Provide the [X, Y] coordinate of the cell's center where the given text is located.  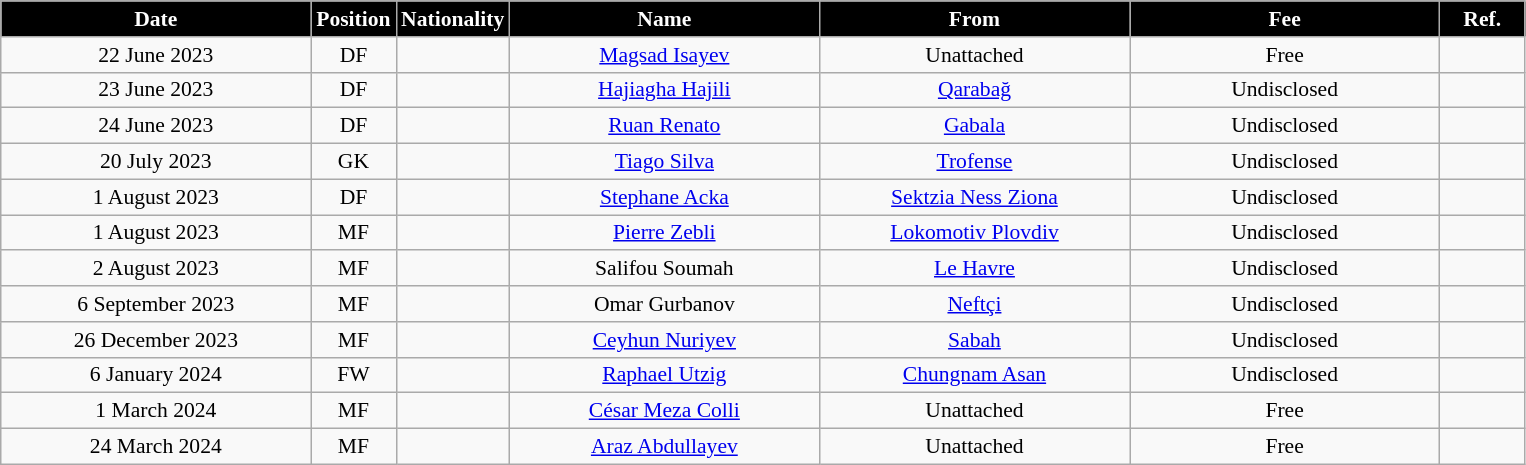
24 March 2024 [156, 447]
Ceyhun Nuriyev [664, 340]
6 January 2024 [156, 375]
1 March 2024 [156, 411]
Ref. [1482, 19]
Hajiagha Hajili [664, 90]
Tiago Silva [664, 162]
Le Havre [974, 269]
23 June 2023 [156, 90]
26 December 2023 [156, 340]
Gabala [974, 126]
Date [156, 19]
Stephane Acka [664, 197]
Trofense [974, 162]
Ruan Renato [664, 126]
FW [354, 375]
Araz Abdullayev [664, 447]
Chungnam Asan [974, 375]
6 September 2023 [156, 304]
Qarabağ [974, 90]
GK [354, 162]
Raphael Utzig [664, 375]
Fee [1285, 19]
Neftçi [974, 304]
Magsad Isayev [664, 55]
César Meza Colli [664, 411]
Position [354, 19]
Sabah [974, 340]
24 June 2023 [156, 126]
From [974, 19]
Sektzia Ness Ziona [974, 197]
22 June 2023 [156, 55]
Salifou Soumah [664, 269]
Omar Gurbanov [664, 304]
20 July 2023 [156, 162]
Lokomotiv Plovdiv [974, 233]
Pierre Zebli [664, 233]
Nationality [452, 19]
Name [664, 19]
2 August 2023 [156, 269]
